Search for the cell housing the specified text and yield its (X, Y) center coordinate. 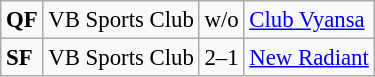
w/o (222, 20)
SF (22, 58)
2–1 (222, 58)
QF (22, 20)
New Radiant (309, 58)
Club Vyansa (309, 20)
